Locate the cell with the specified text and output its [X, Y] center coordinate. 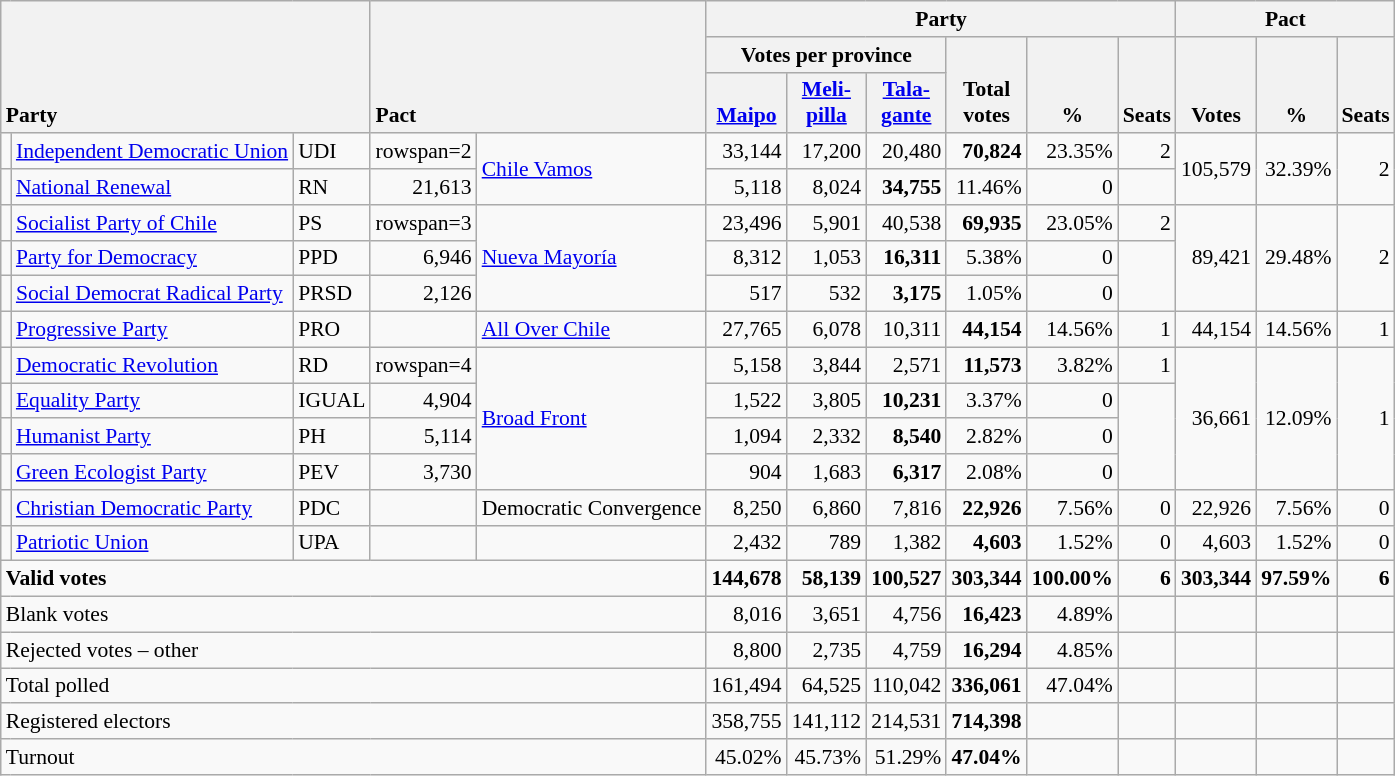
32.39% [1296, 170]
RN [332, 187]
10,231 [906, 401]
Broad Front [592, 418]
141,112 [827, 722]
Turnout [354, 757]
3.82% [1072, 365]
2,332 [827, 437]
16,311 [906, 258]
6,078 [827, 330]
1,053 [827, 258]
4,904 [423, 401]
70,824 [986, 152]
8,312 [746, 258]
1,683 [827, 472]
58,139 [827, 579]
Blank votes [354, 615]
2.82% [986, 437]
100,527 [906, 579]
National Renewal [152, 187]
2.08% [986, 472]
11.46% [986, 187]
PRO [332, 330]
40,538 [906, 223]
161,494 [746, 686]
2,735 [827, 650]
23,496 [746, 223]
Independent Democratic Union [152, 152]
21,613 [423, 187]
RD [332, 365]
PDC [332, 508]
214,531 [906, 722]
8,800 [746, 650]
Meli-pilla [827, 102]
3,730 [423, 472]
1,094 [746, 437]
110,042 [906, 686]
Equality Party [152, 401]
Total polled [354, 686]
100.00% [1072, 579]
358,755 [746, 722]
Nueva Mayoría [592, 258]
PH [332, 437]
PEV [332, 472]
105,579 [1216, 170]
4,759 [906, 650]
rowspan=4 [423, 365]
3,175 [906, 294]
23.35% [1072, 152]
7,816 [906, 508]
714,398 [986, 722]
Party for Democracy [152, 258]
16,294 [986, 650]
89,421 [1216, 258]
336,061 [986, 686]
51.29% [906, 757]
UDI [332, 152]
5,114 [423, 437]
23.05% [1072, 223]
3,651 [827, 615]
27,765 [746, 330]
Rejected votes – other [354, 650]
5,158 [746, 365]
11,573 [986, 365]
Maipo [746, 102]
3,805 [827, 401]
34,755 [906, 187]
3,844 [827, 365]
2,571 [906, 365]
4.89% [1072, 615]
16,423 [986, 615]
1,522 [746, 401]
Patriotic Union [152, 543]
6,946 [423, 258]
20,480 [906, 152]
45.02% [746, 757]
rowspan=3 [423, 223]
5,118 [746, 187]
Democratic Revolution [152, 365]
10,311 [906, 330]
Green Ecologist Party [152, 472]
All Over Chile [592, 330]
6,317 [906, 472]
Valid votes [354, 579]
2,126 [423, 294]
PRSD [332, 294]
Registered electors [354, 722]
5.38% [986, 258]
PS [332, 223]
1.05% [986, 294]
UPA [332, 543]
Votes per province [826, 55]
4.85% [1072, 650]
12.09% [1296, 418]
64,525 [827, 686]
532 [827, 294]
144,678 [746, 579]
3.37% [986, 401]
8,250 [746, 508]
97.59% [1296, 579]
Votes [1216, 86]
IGUAL [332, 401]
17,200 [827, 152]
Humanist Party [152, 437]
36,661 [1216, 418]
789 [827, 543]
6,860 [827, 508]
8,016 [746, 615]
Christian Democratic Party [152, 508]
5,901 [827, 223]
rowspan=2 [423, 152]
45.73% [827, 757]
2,432 [746, 543]
Totalvotes [986, 86]
Social Democrat Radical Party [152, 294]
PPD [332, 258]
8,024 [827, 187]
Chile Vamos [592, 170]
69,935 [986, 223]
Tala-gante [906, 102]
517 [746, 294]
4,756 [906, 615]
8,540 [906, 437]
1,382 [906, 543]
Progressive Party [152, 330]
Socialist Party of Chile [152, 223]
Democratic Convergence [592, 508]
33,144 [746, 152]
904 [746, 472]
29.48% [1296, 258]
